Capture the cell that displays the provided text and extract its [X, Y] central coordinate. 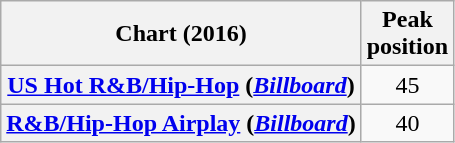
45 [407, 85]
Peakposition [407, 34]
40 [407, 123]
Chart (2016) [181, 34]
R&B/Hip-Hop Airplay (Billboard) [181, 123]
US Hot R&B/Hip-Hop (Billboard) [181, 85]
